Return [x, y] of the center of cell containing provided text 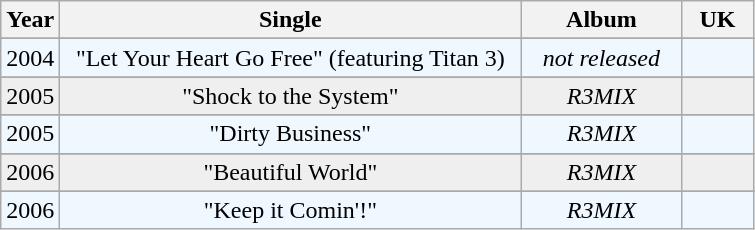
"Keep it Comin'!" [290, 210]
2004 [30, 58]
"Shock to the System" [290, 96]
Single [290, 20]
UK [718, 20]
"Beautiful World" [290, 172]
"Dirty Business" [290, 134]
not released [602, 58]
Album [602, 20]
Year [30, 20]
"Let Your Heart Go Free" (featuring Titan 3) [290, 58]
